For the text-containing cell, return its midpoint in [x, y] coordinate format. 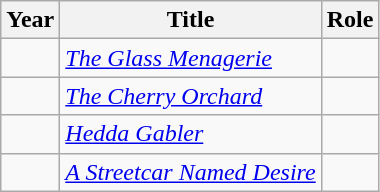
Year [30, 20]
Hedda Gabler [190, 134]
Role [350, 20]
The Cherry Orchard [190, 96]
Title [190, 20]
A Streetcar Named Desire [190, 172]
The Glass Menagerie [190, 58]
